Identify which cell holds the provided text, then report its [X, Y] central coordinate. 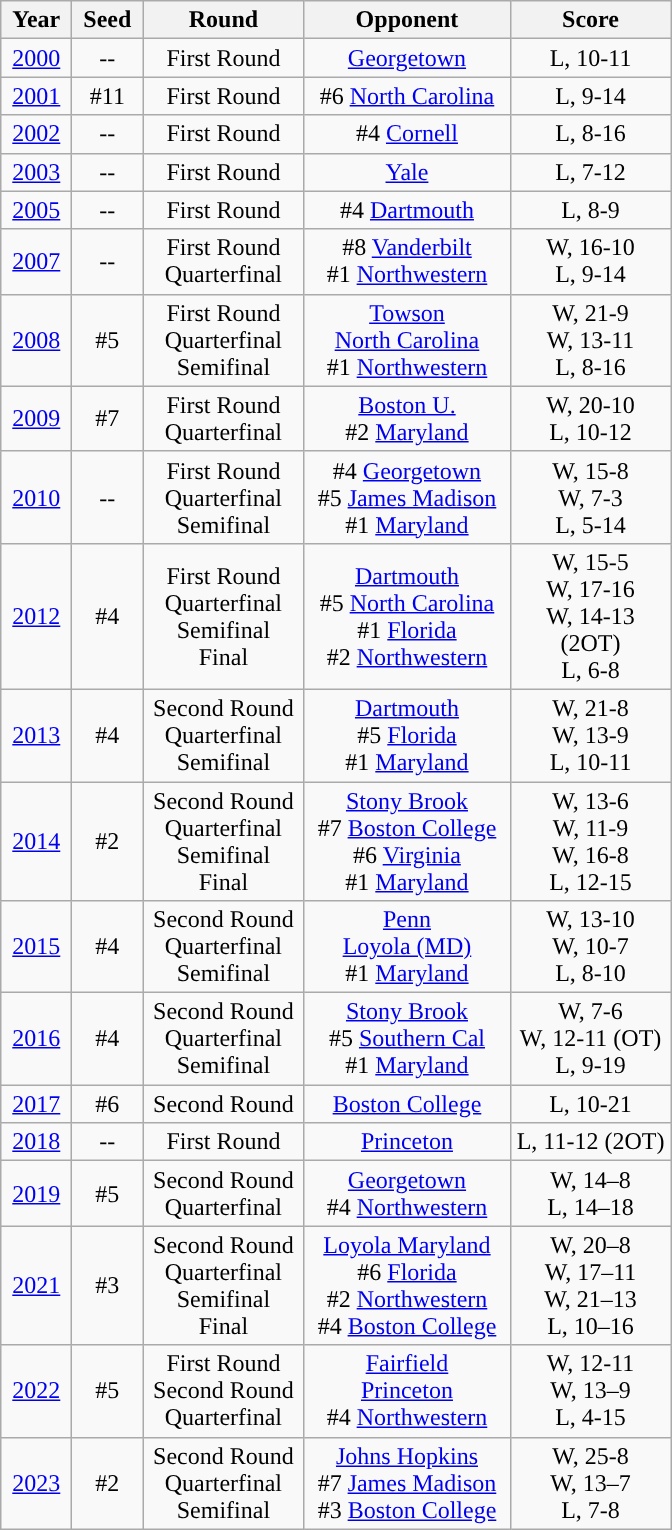
Stony Brook#5 Southern Cal#1 Maryland [407, 1039]
#3 [108, 1286]
Loyola Maryland#6 Florida#2 Northwestern#4 Boston College [407, 1286]
2008 [36, 340]
2014 [36, 842]
2023 [36, 1483]
#11 [108, 96]
Dartmouth#5 North Carolina#1 Florida#2 Northwestern [407, 616]
Dartmouth#5 Florida#1 Maryland [407, 735]
2013 [36, 735]
2000 [36, 58]
#7 [108, 418]
W, 16-10L, 9-14 [590, 262]
#6 North Carolina [407, 96]
Boston College [407, 1104]
L, 7-12 [590, 172]
L, 9-14 [590, 96]
Score [590, 20]
PennLoyola (MD)#1 Maryland [407, 947]
2009 [36, 418]
2015 [36, 947]
Second RoundQuarterfinal [224, 1194]
W, 15-8W, 7-3L, 5-14 [590, 497]
2005 [36, 210]
First RoundSecond RoundQuarterfinal [224, 1391]
2021 [36, 1286]
Princeton [407, 1142]
Yale [407, 172]
2017 [36, 1104]
2019 [36, 1194]
2012 [36, 616]
#4 Georgetown#5 James Madison#1 Maryland [407, 497]
Second Round [224, 1104]
2010 [36, 497]
W, 7-6W, 12-11 (OT)L, 9-19 [590, 1039]
2018 [36, 1142]
W, 12-11W, 13–9L, 4-15 [590, 1391]
2022 [36, 1391]
Boston U.#2 Maryland [407, 418]
Stony Brook#7 Boston College#6 Virginia#1 Maryland [407, 842]
W, 20–8W, 17–11W, 21–13L, 10–16 [590, 1286]
Fairfield Princeton#4 Northwestern [407, 1391]
W, 21-8W, 13-9L, 10-11 [590, 735]
2001 [36, 96]
#4 Cornell [407, 134]
First RoundQuarterfinalSemifinalFinal [224, 616]
#4 Dartmouth [407, 210]
2007 [36, 262]
Johns Hopkins#7 James Madison#3 Boston College [407, 1483]
W, 13-10W, 10-7L, 8-10 [590, 947]
Round [224, 20]
#6 [108, 1104]
W, 25-8W, 13–7L, 7-8 [590, 1483]
L, 10-11 [590, 58]
W, 15-5W, 17-16W, 14-13 (2OT)L, 6-8 [590, 616]
2003 [36, 172]
Year [36, 20]
L, 8-16 [590, 134]
W, 20-10L, 10-12 [590, 418]
W, 21-9W, 13-11L, 8-16 [590, 340]
L, 10-21 [590, 1104]
W, 14–8L, 14–18 [590, 1194]
Georgetown#4 Northwestern [407, 1194]
#8 Vanderbilt#1 Northwestern [407, 262]
TowsonNorth Carolina#1 Northwestern [407, 340]
L, 11-12 (2OT) [590, 1142]
W, 13-6W, 11-9W, 16-8L, 12-15 [590, 842]
Seed [108, 20]
L, 8-9 [590, 210]
Georgetown [407, 58]
2002 [36, 134]
2016 [36, 1039]
Opponent [407, 20]
